Pinpoint the cell where the given text exists, returning its (X, Y) midpoint coordinate. 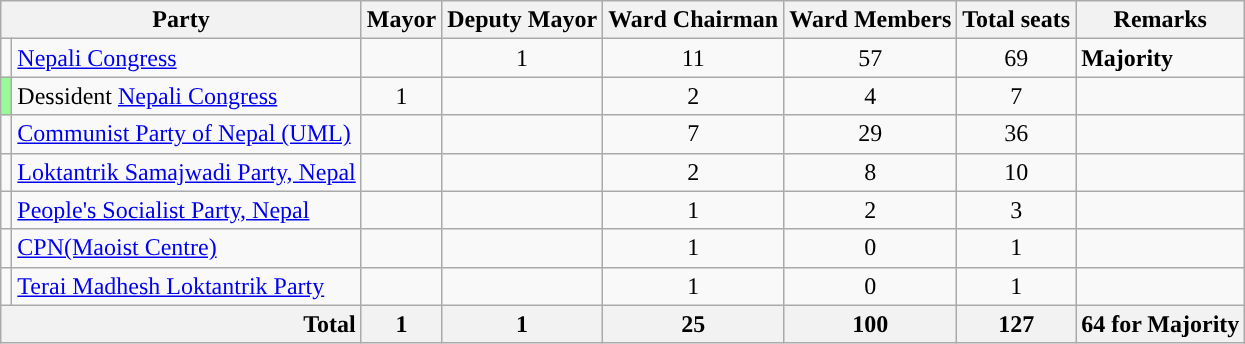
4 (870, 96)
Dessident Nepali Congress (186, 96)
Nepali Congress (186, 58)
10 (1016, 172)
Ward Chairman (694, 20)
Terai Madhesh Loktantrik Party (186, 286)
36 (1016, 134)
64 for Majority (1160, 324)
8 (870, 172)
127 (1016, 324)
Remarks (1160, 20)
Party (181, 20)
29 (870, 134)
CPN(Maoist Centre) (186, 248)
Communist Party of Nepal (UML) (186, 134)
57 (870, 58)
Deputy Mayor (522, 20)
People's Socialist Party, Nepal (186, 210)
Total seats (1016, 20)
Majority (1160, 58)
Ward Members (870, 20)
11 (694, 58)
Loktantrik Samajwadi Party, Nepal (186, 172)
25 (694, 324)
Total (181, 324)
100 (870, 324)
69 (1016, 58)
Mayor (401, 20)
3 (1016, 210)
